Return (X, Y) of the center of cell containing provided text 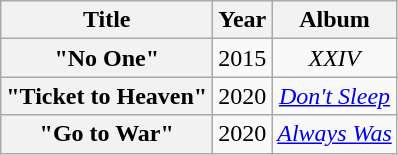
Don't Sleep (335, 96)
2015 (242, 58)
Title (107, 20)
XXIV (335, 58)
Year (242, 20)
"Go to War" (107, 134)
Album (335, 20)
"Ticket to Heaven" (107, 96)
"No One" (107, 58)
Always Was (335, 134)
